Identify which cell holds the provided text, then report its (X, Y) central coordinate. 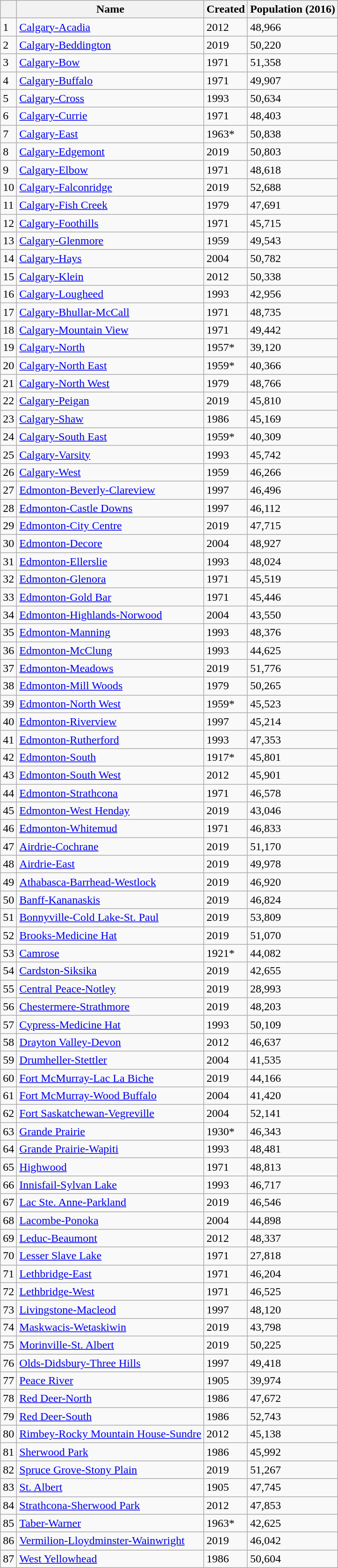
80 (8, 1434)
46,112 (293, 508)
Calgary-East (110, 134)
2 (8, 45)
Edmonton-Manning (110, 633)
47,672 (293, 1399)
54 (8, 971)
11 (8, 205)
1917* (225, 757)
34 (8, 615)
43,046 (293, 811)
5 (8, 98)
Edmonton-Rutherford (110, 739)
45,742 (293, 454)
45,810 (293, 401)
27,818 (293, 1256)
38 (8, 686)
6 (8, 116)
46,546 (293, 1203)
Olds-Didsbury-Three Hills (110, 1363)
Edmonton-Whitemud (110, 829)
Lethbridge-East (110, 1274)
86 (8, 1541)
51,358 (293, 63)
48,966 (293, 27)
31 (8, 562)
84 (8, 1505)
20 (8, 365)
Highwood (110, 1167)
Vermilion-Lloydminster-Wainwright (110, 1541)
Edmonton-Highlands-Norwood (110, 615)
Edmonton-Riverview (110, 722)
39,120 (293, 348)
40 (8, 722)
46,496 (293, 490)
50,265 (293, 686)
48,337 (293, 1238)
Drayton Valley-Devon (110, 1042)
Calgary-Edgemont (110, 152)
48,120 (293, 1309)
57 (8, 1024)
Grande Prairie (110, 1131)
41,420 (293, 1096)
1957* (225, 348)
50 (8, 900)
45,214 (293, 722)
42,956 (293, 294)
45,519 (293, 579)
50,220 (293, 45)
47,353 (293, 739)
43,550 (293, 615)
7 (8, 134)
Sherwood Park (110, 1452)
47,715 (293, 526)
46,920 (293, 882)
47,853 (293, 1505)
45,523 (293, 704)
1930* (225, 1131)
Lacombe-Ponoka (110, 1220)
Edmonton-Mill Woods (110, 686)
51,776 (293, 668)
52 (8, 935)
48,735 (293, 312)
Bonnyville-Cold Lake-St. Paul (110, 918)
Edmonton-City Centre (110, 526)
45,138 (293, 1434)
46,343 (293, 1131)
35 (8, 633)
Edmonton-Decore (110, 544)
10 (8, 187)
73 (8, 1309)
50,338 (293, 277)
West Yellowhead (110, 1559)
48,403 (293, 116)
51 (8, 918)
16 (8, 294)
Population (2016) (293, 9)
42,655 (293, 971)
Airdrie-Cochrane (110, 846)
33 (8, 597)
74 (8, 1327)
Edmonton-South (110, 757)
36 (8, 650)
55 (8, 989)
44,082 (293, 953)
Edmonton-Beverly-Clareview (110, 490)
Cypress-Medicine Hat (110, 1024)
Cardston-Siksika (110, 971)
22 (8, 401)
Name (110, 9)
32 (8, 579)
Rimbey-Rocky Mountain House-Sundre (110, 1434)
82 (8, 1470)
67 (8, 1203)
46,637 (293, 1042)
45,901 (293, 775)
29 (8, 526)
44,898 (293, 1220)
83 (8, 1488)
46,266 (293, 472)
76 (8, 1363)
45,446 (293, 597)
18 (8, 330)
68 (8, 1220)
50,803 (293, 152)
21 (8, 383)
46,042 (293, 1541)
Calgary-Peigan (110, 401)
Calgary-Mountain View (110, 330)
Edmonton-South West (110, 775)
Innisfail-Sylvan Lake (110, 1185)
46 (8, 829)
Calgary-North (110, 348)
44,166 (293, 1078)
Banff-Kananaskis (110, 900)
3 (8, 63)
Edmonton-North West (110, 704)
37 (8, 668)
12 (8, 223)
47,745 (293, 1488)
53 (8, 953)
45 (8, 811)
45,801 (293, 757)
77 (8, 1381)
48,481 (293, 1149)
Edmonton-West Henday (110, 811)
Edmonton-McClung (110, 650)
24 (8, 437)
45,715 (293, 223)
72 (8, 1291)
66 (8, 1185)
Athabasca-Barrhead-Westlock (110, 882)
46,204 (293, 1274)
19 (8, 348)
Calgary-Hays (110, 259)
Red Deer-South (110, 1416)
9 (8, 169)
58 (8, 1042)
Created (225, 9)
39 (8, 704)
52,743 (293, 1416)
48,813 (293, 1167)
28 (8, 508)
41,535 (293, 1060)
50,225 (293, 1345)
48,927 (293, 544)
27 (8, 490)
Camrose (110, 953)
8 (8, 152)
Airdrie-East (110, 864)
41 (8, 739)
61 (8, 1096)
Calgary-Fish Creek (110, 205)
Edmonton-Castle Downs (110, 508)
4 (8, 80)
48,376 (293, 633)
St. Albert (110, 1488)
Calgary-South East (110, 437)
39,974 (293, 1381)
Calgary-Bow (110, 63)
Fort Saskatchewan-Vegreville (110, 1114)
Calgary-North West (110, 383)
50,634 (293, 98)
44,625 (293, 650)
48 (8, 864)
49,442 (293, 330)
Calgary-Buffalo (110, 80)
Calgary-Shaw (110, 419)
46,833 (293, 829)
Livingstone-Macleod (110, 1309)
42,625 (293, 1523)
43 (8, 775)
Calgary-Foothills (110, 223)
85 (8, 1523)
Edmonton-Strathcona (110, 793)
Brooks-Medicine Hat (110, 935)
Fort McMurray-Lac La Biche (110, 1078)
Grande Prairie-Wapiti (110, 1149)
78 (8, 1399)
Spruce Grove-Stony Plain (110, 1470)
Calgary-Glenmore (110, 241)
49 (8, 882)
Maskwacis-Wetaskiwin (110, 1327)
Strathcona-Sherwood Park (110, 1505)
13 (8, 241)
50,838 (293, 134)
64 (8, 1149)
52,141 (293, 1114)
42 (8, 757)
1921* (225, 953)
59 (8, 1060)
51,267 (293, 1470)
Fort McMurray-Wood Buffalo (110, 1096)
Lac Ste. Anne-Parkland (110, 1203)
Chestermere-Strathmore (110, 1006)
25 (8, 454)
Leduc-Beaumont (110, 1238)
28,993 (293, 989)
65 (8, 1167)
62 (8, 1114)
81 (8, 1452)
Central Peace-Notley (110, 989)
63 (8, 1131)
75 (8, 1345)
49,978 (293, 864)
Calgary-Varsity (110, 454)
51,070 (293, 935)
Edmonton-Glenora (110, 579)
Calgary-Currie (110, 116)
60 (8, 1078)
Calgary-Acadia (110, 27)
Peace River (110, 1381)
Calgary-Bhullar-McCall (110, 312)
Lethbridge-West (110, 1291)
Edmonton-Ellerslie (110, 562)
56 (8, 1006)
15 (8, 277)
48,618 (293, 169)
69 (8, 1238)
40,366 (293, 365)
Edmonton-Meadows (110, 668)
48,024 (293, 562)
51,170 (293, 846)
Calgary-Lougheed (110, 294)
1 (8, 27)
Taber-Warner (110, 1523)
14 (8, 259)
43,798 (293, 1327)
50,604 (293, 1559)
46,824 (293, 900)
Calgary-Beddington (110, 45)
Morinville-St. Albert (110, 1345)
Calgary-Cross (110, 98)
52,688 (293, 187)
30 (8, 544)
26 (8, 472)
50,782 (293, 259)
Red Deer-North (110, 1399)
53,809 (293, 918)
87 (8, 1559)
48,203 (293, 1006)
45,992 (293, 1452)
49,907 (293, 80)
47 (8, 846)
48,766 (293, 383)
46,717 (293, 1185)
17 (8, 312)
Calgary-Falconridge (110, 187)
46,525 (293, 1291)
40,309 (293, 437)
49,418 (293, 1363)
Lesser Slave Lake (110, 1256)
45,169 (293, 419)
50,109 (293, 1024)
79 (8, 1416)
23 (8, 419)
Calgary-West (110, 472)
Calgary-Klein (110, 277)
Calgary-Elbow (110, 169)
71 (8, 1274)
Calgary-North East (110, 365)
46,578 (293, 793)
47,691 (293, 205)
Edmonton-Gold Bar (110, 597)
44 (8, 793)
70 (8, 1256)
Drumheller-Stettler (110, 1060)
49,543 (293, 241)
